Search for the cell housing the specified text and yield its [x, y] center coordinate. 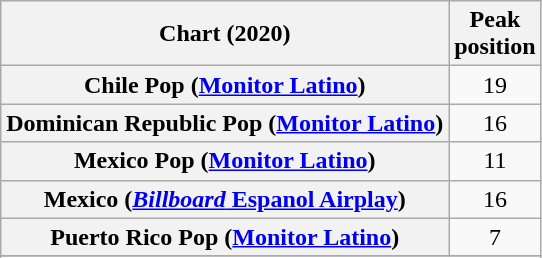
Chart (2020) [225, 34]
19 [495, 85]
Chile Pop (Monitor Latino) [225, 85]
Mexico Pop (Monitor Latino) [225, 161]
Puerto Rico Pop (Monitor Latino) [225, 237]
Peak position [495, 34]
Mexico (Billboard Espanol Airplay) [225, 199]
11 [495, 161]
7 [495, 237]
Dominican Republic Pop (Monitor Latino) [225, 123]
